Provide the [X, Y] coordinate of the cell's center where the given text is located.  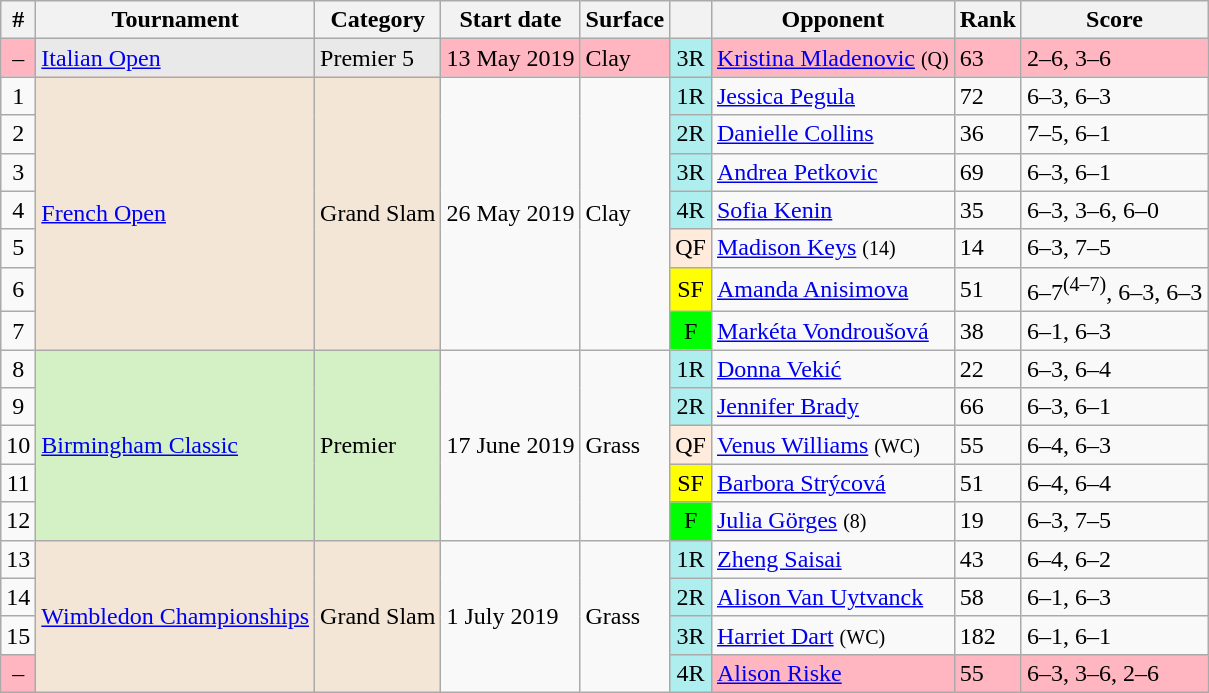
72 [988, 96]
Harriet Dart (WC) [832, 635]
Kristina Mladenovic (Q) [832, 58]
Start date [510, 20]
8 [18, 369]
Venus Williams (WC) [832, 445]
Rank [988, 20]
Sofia Kenin [832, 210]
Alison Riske [832, 673]
Donna Vekić [832, 369]
36 [988, 134]
Jennifer Brady [832, 407]
Barbora Strýcová [832, 483]
6–3, 6–4 [1114, 369]
Italian Open [176, 58]
6–3, 3–6, 6–0 [1114, 210]
Premier 5 [378, 58]
Danielle Collins [832, 134]
Jessica Pegula [832, 96]
13 May 2019 [510, 58]
# [18, 20]
17 June 2019 [510, 445]
69 [988, 172]
1 July 2019 [510, 616]
10 [18, 445]
1 [18, 96]
Premier [378, 445]
35 [988, 210]
6–7(4–7), 6–3, 6–3 [1114, 290]
9 [18, 407]
Opponent [832, 20]
Wimbledon Championships [176, 616]
22 [988, 369]
66 [988, 407]
Alison Van Uytvanck [832, 597]
Zheng Saisai [832, 559]
Amanda Anisimova [832, 290]
Markéta Vondroušová [832, 331]
12 [18, 521]
11 [18, 483]
7–5, 6–1 [1114, 134]
19 [988, 521]
Julia Görges (8) [832, 521]
Tournament [176, 20]
Andrea Petkovic [832, 172]
6–4, 6–4 [1114, 483]
6–3, 3–6, 2–6 [1114, 673]
French Open [176, 214]
6–4, 6–2 [1114, 559]
63 [988, 58]
6–4, 6–3 [1114, 445]
26 May 2019 [510, 214]
4 [18, 210]
Madison Keys (14) [832, 248]
2 [18, 134]
15 [18, 635]
Surface [625, 20]
43 [988, 559]
182 [988, 635]
13 [18, 559]
5 [18, 248]
Category [378, 20]
Birmingham Classic [176, 445]
6 [18, 290]
2–6, 3–6 [1114, 58]
3 [18, 172]
6–3, 6–3 [1114, 96]
Score [1114, 20]
6–1, 6–1 [1114, 635]
7 [18, 331]
38 [988, 331]
58 [988, 597]
